Provide the (X, Y) coordinate of the cell's center where the given text is located.  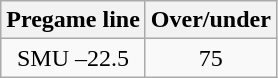
Over/under (210, 20)
SMU –22.5 (74, 58)
Pregame line (74, 20)
75 (210, 58)
